Output the [X, Y] coordinate of the center of the cell containing the given text.  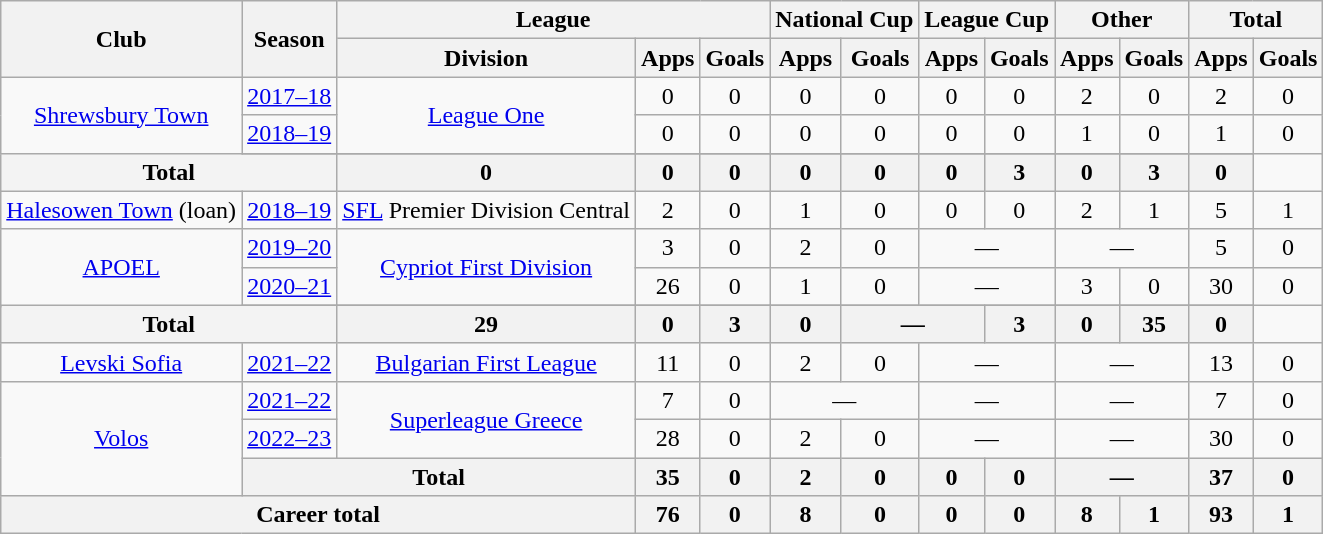
League One [486, 115]
Season [290, 39]
National Cup [844, 20]
APOEL [122, 267]
Other [1122, 20]
26 [668, 286]
2022–23 [290, 438]
League [554, 20]
2019–20 [290, 248]
13 [1221, 362]
SFL Premier Division Central [486, 210]
2020–21 [290, 286]
11 [668, 362]
76 [668, 515]
28 [668, 438]
Club [122, 39]
Bulgarian First League [486, 362]
Levski Sofia [122, 362]
29 [486, 324]
Halesowen Town (loan) [122, 210]
Shrewsbury Town [122, 115]
Career total [318, 515]
Division [486, 58]
Volos [122, 438]
League Cup [987, 20]
93 [1221, 515]
Superleague Greece [486, 419]
2017–18 [290, 96]
37 [1221, 477]
Cypriot First Division [486, 267]
